Provide the [x, y] coordinate of the cell's center where the given text is located.  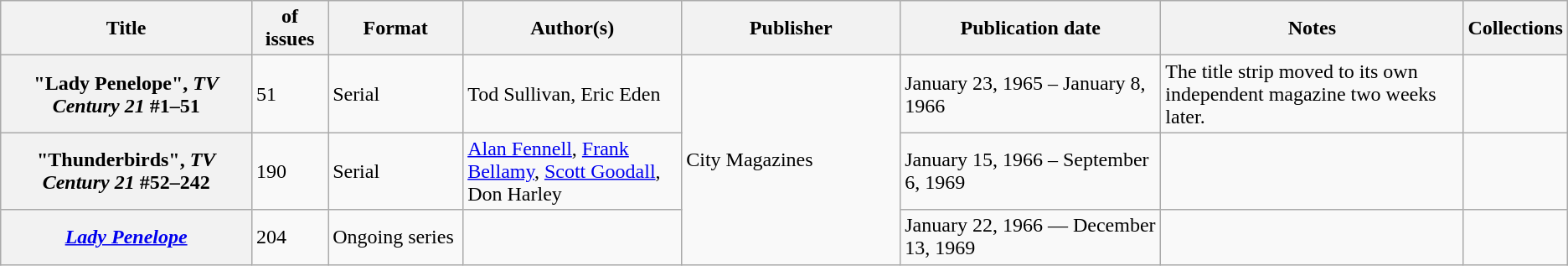
Lady Penelope [126, 237]
January 22, 1966 — December 13, 1969 [1030, 237]
January 23, 1965 – January 8, 1966 [1030, 94]
Publication date [1030, 29]
Publisher [791, 29]
City Magazines [791, 159]
"Thunderbirds", TV Century 21 #52–242 [126, 171]
Ongoing series [395, 237]
204 [290, 237]
The title strip moved to its own independent magazine two weeks later. [1312, 94]
Notes [1312, 29]
Format [395, 29]
of issues [290, 29]
Alan Fennell, Frank Bellamy, Scott Goodall, Don Harley [573, 171]
Tod Sullivan, Eric Eden [573, 94]
Collections [1515, 29]
190 [290, 171]
Title [126, 29]
January 15, 1966 – September 6, 1969 [1030, 171]
Author(s) [573, 29]
"Lady Penelope", TV Century 21 #1–51 [126, 94]
51 [290, 94]
